Extract the [X, Y] coordinate from the center of the cell holding the provided text.  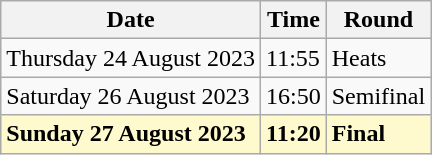
Time [293, 20]
Round [378, 20]
16:50 [293, 96]
Semifinal [378, 96]
Sunday 27 August 2023 [131, 134]
11:55 [293, 58]
11:20 [293, 134]
Date [131, 20]
Heats [378, 58]
Thursday 24 August 2023 [131, 58]
Final [378, 134]
Saturday 26 August 2023 [131, 96]
